Determine the [x, y] coordinate at the center of the cell enclosing the given text.  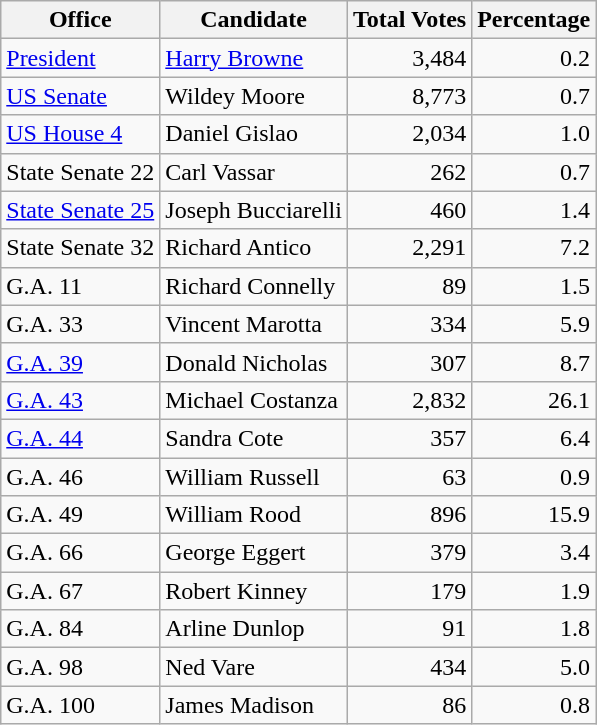
G.A. 33 [80, 324]
Percentage [534, 20]
State Senate 25 [80, 210]
3.4 [534, 553]
15.9 [534, 515]
Wildey Moore [254, 96]
G.A. 66 [80, 553]
G.A. 39 [80, 362]
89 [409, 286]
Richard Connelly [254, 286]
G.A. 46 [80, 477]
1.8 [534, 629]
896 [409, 515]
3,484 [409, 58]
Vincent Marotta [254, 324]
G.A. 49 [80, 515]
63 [409, 477]
Total Votes [409, 20]
George Eggert [254, 553]
Daniel Gislao [254, 134]
President [80, 58]
0.2 [534, 58]
Sandra Cote [254, 438]
James Madison [254, 705]
434 [409, 667]
G.A. 11 [80, 286]
8,773 [409, 96]
2,832 [409, 400]
2,291 [409, 248]
Arline Dunlop [254, 629]
5.0 [534, 667]
Carl Vassar [254, 172]
William Russell [254, 477]
Robert Kinney [254, 591]
179 [409, 591]
Richard Antico [254, 248]
7.2 [534, 248]
Office [80, 20]
Harry Browne [254, 58]
1.5 [534, 286]
G.A. 43 [80, 400]
0.9 [534, 477]
2,034 [409, 134]
379 [409, 553]
1.4 [534, 210]
357 [409, 438]
William Rood [254, 515]
G.A. 100 [80, 705]
Ned Vare [254, 667]
460 [409, 210]
US Senate [80, 96]
Michael Costanza [254, 400]
G.A. 44 [80, 438]
5.9 [534, 324]
26.1 [534, 400]
0.8 [534, 705]
G.A. 84 [80, 629]
334 [409, 324]
262 [409, 172]
G.A. 98 [80, 667]
US House 4 [80, 134]
State Senate 32 [80, 248]
8.7 [534, 362]
1.9 [534, 591]
Candidate [254, 20]
G.A. 67 [80, 591]
1.0 [534, 134]
Joseph Bucciarelli [254, 210]
Donald Nicholas [254, 362]
86 [409, 705]
6.4 [534, 438]
307 [409, 362]
State Senate 22 [80, 172]
91 [409, 629]
